Detect which cell encompasses the target text, then output its [X, Y] center coordinate. 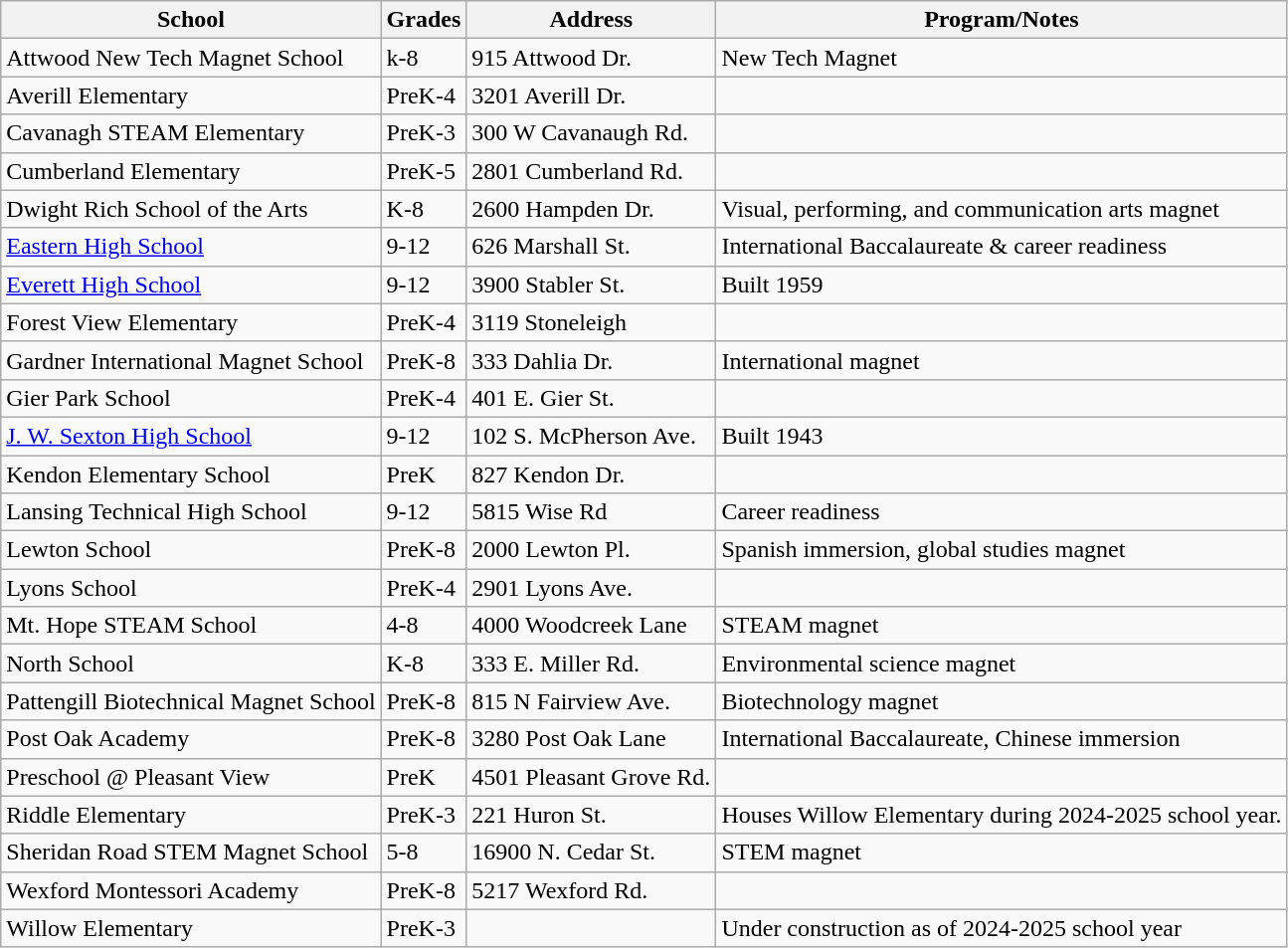
3119 Stoneleigh [591, 322]
Houses Willow Elementary during 2024-2025 school year. [1002, 815]
PreK-5 [424, 171]
Gardner International Magnet School [191, 360]
Kendon Elementary School [191, 474]
3900 Stabler St. [591, 284]
Lansing Technical High School [191, 512]
Built 1943 [1002, 436]
Visual, performing, and communication arts magnet [1002, 209]
Everett High School [191, 284]
Eastern High School [191, 247]
2000 Lewton Pl. [591, 550]
221 Huron St. [591, 815]
4501 Pleasant Grove Rd. [591, 777]
STEM magnet [1002, 853]
626 Marshall St. [591, 247]
3280 Post Oak Lane [591, 739]
k-8 [424, 58]
16900 N. Cedar St. [591, 853]
102 S. McPherson Ave. [591, 436]
International Baccalaureate, Chinese immersion [1002, 739]
Cavanagh STEAM Elementary [191, 133]
4-8 [424, 626]
Career readiness [1002, 512]
Lyons School [191, 588]
333 E. Miller Rd. [591, 664]
Post Oak Academy [191, 739]
Program/Notes [1002, 20]
815 N Fairview Ave. [591, 701]
Lewton School [191, 550]
827 Kendon Dr. [591, 474]
Willow Elementary [191, 928]
5217 Wexford Rd. [591, 890]
Preschool @ Pleasant View [191, 777]
3201 Averill Dr. [591, 95]
Environmental science magnet [1002, 664]
Cumberland Elementary [191, 171]
Sheridan Road STEM Magnet School [191, 853]
401 E. Gier St. [591, 398]
Built 1959 [1002, 284]
Pattengill Biotechnical Magnet School [191, 701]
Mt. Hope STEAM School [191, 626]
Spanish immersion, global studies magnet [1002, 550]
333 Dahlia Dr. [591, 360]
J. W. Sexton High School [191, 436]
STEAM magnet [1002, 626]
Dwight Rich School of the Arts [191, 209]
5815 Wise Rd [591, 512]
300 W Cavanaugh Rd. [591, 133]
Riddle Elementary [191, 815]
5-8 [424, 853]
North School [191, 664]
2801 Cumberland Rd. [591, 171]
2901 Lyons Ave. [591, 588]
915 Attwood Dr. [591, 58]
Address [591, 20]
International magnet [1002, 360]
4000 Woodcreek Lane [591, 626]
Biotechnology magnet [1002, 701]
Attwood New Tech Magnet School [191, 58]
New Tech Magnet [1002, 58]
Gier Park School [191, 398]
School [191, 20]
Averill Elementary [191, 95]
Under construction as of 2024-2025 school year [1002, 928]
Forest View Elementary [191, 322]
2600 Hampden Dr. [591, 209]
International Baccalaureate & career readiness [1002, 247]
Grades [424, 20]
Wexford Montessori Academy [191, 890]
